Find where the given text appears and provide that cell's center as (x, y) coordinate. 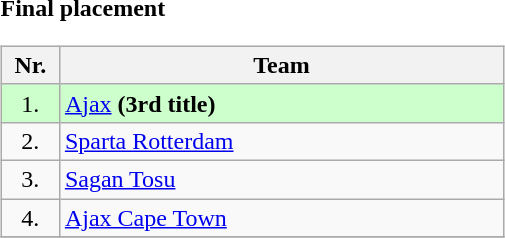
Ajax (3rd title) (281, 103)
Sparta Rotterdam (281, 141)
2. (30, 141)
1. (30, 103)
Team (281, 65)
4. (30, 217)
Nr. (30, 65)
Ajax Cape Town (281, 217)
3. (30, 179)
Sagan Tosu (281, 179)
